Capture the cell that displays the provided text and extract its (x, y) central coordinate. 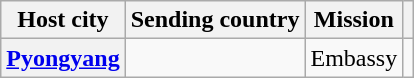
Mission (354, 20)
Host city (63, 20)
Sending country (215, 20)
Pyongyang (63, 58)
Embassy (354, 58)
